Scan for the cell matching the given text and deliver its [X, Y] coordinate at center. 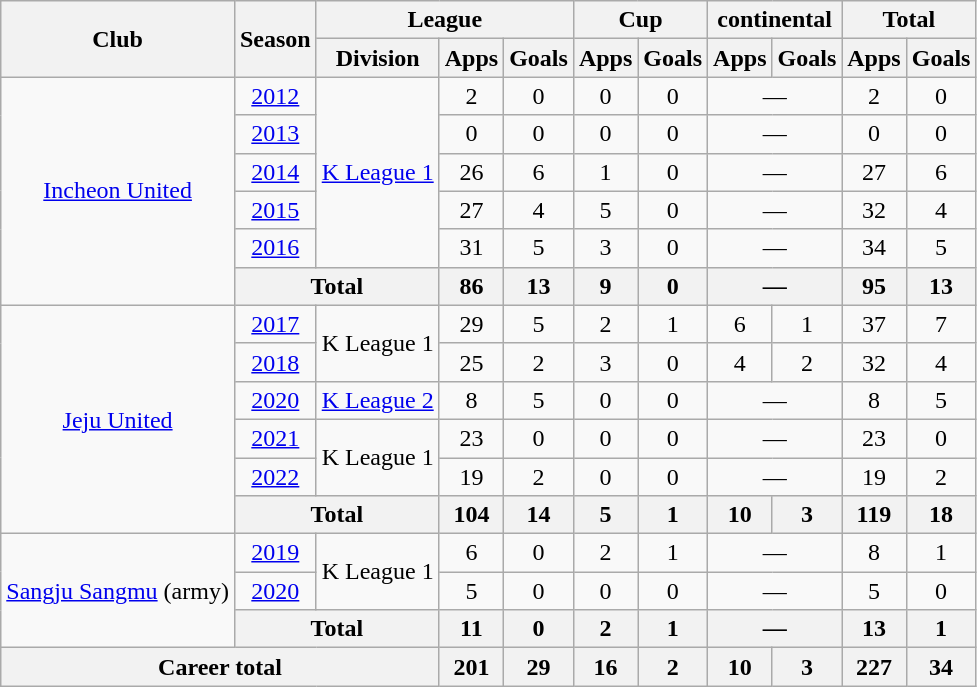
Season [275, 39]
7 [941, 324]
104 [471, 515]
2018 [275, 362]
86 [471, 286]
continental [775, 20]
37 [874, 324]
2012 [275, 96]
Cup [640, 20]
119 [874, 515]
95 [874, 286]
Career total [220, 667]
14 [539, 515]
K League 2 [378, 400]
31 [471, 248]
26 [471, 172]
2016 [275, 248]
2017 [275, 324]
16 [605, 667]
2022 [275, 477]
2021 [275, 438]
League [444, 20]
Sangju Sangmu (army) [118, 591]
Jeju United [118, 419]
2013 [275, 134]
11 [471, 629]
Incheon United [118, 191]
201 [471, 667]
9 [605, 286]
Division [378, 58]
25 [471, 362]
Club [118, 39]
18 [941, 515]
227 [874, 667]
2019 [275, 553]
2014 [275, 172]
2015 [275, 210]
